Find where the given text appears and provide that cell's center as (X, Y) coordinate. 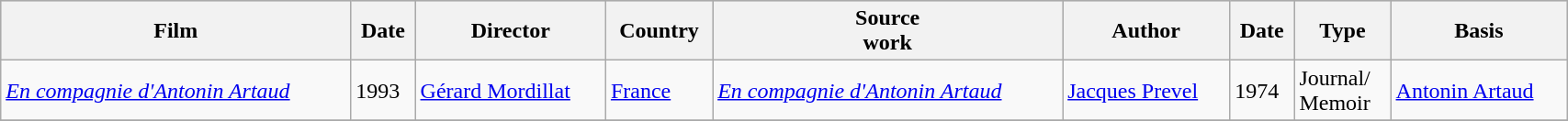
Antonin Artaud (1479, 90)
Sourcework (887, 31)
Type (1343, 31)
Country (659, 31)
Journal/Memoir (1343, 90)
France (659, 90)
Gérard Mordillat (511, 90)
Director (511, 31)
Basis (1479, 31)
Film (176, 31)
Jacques Prevel (1146, 90)
1993 (383, 90)
1974 (1262, 90)
Author (1146, 31)
